Return [X, Y] of the center of cell containing provided text 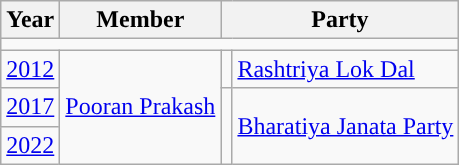
2022 [30, 145]
Rashtriya Lok Dal [346, 69]
2017 [30, 107]
Party [340, 20]
Pooran Prakash [140, 107]
Year [30, 20]
Member [140, 20]
Bharatiya Janata Party [346, 126]
2012 [30, 69]
